Determine the (x, y) coordinate at the center of the cell enclosing the given text.  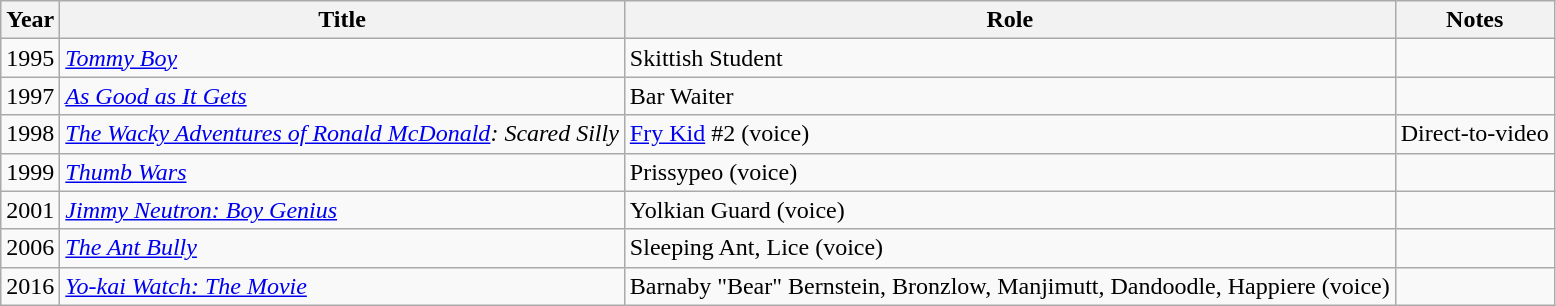
Bar Waiter (1010, 96)
1999 (30, 172)
Fry Kid #2 (voice) (1010, 134)
Barnaby "Bear" Bernstein, Bronzlow, Manjimutt, Dandoodle, Happiere (voice) (1010, 286)
Title (342, 20)
Direct-to-video (1474, 134)
Yo-kai Watch: The Movie (342, 286)
Jimmy Neutron: Boy Genius (342, 210)
1998 (30, 134)
The Wacky Adventures of Ronald McDonald: Scared Silly (342, 134)
Yolkian Guard (voice) (1010, 210)
Year (30, 20)
Skittish Student (1010, 58)
2006 (30, 248)
As Good as It Gets (342, 96)
Notes (1474, 20)
2001 (30, 210)
1995 (30, 58)
Prissypeo (voice) (1010, 172)
The Ant Bully (342, 248)
Role (1010, 20)
2016 (30, 286)
1997 (30, 96)
Thumb Wars (342, 172)
Sleeping Ant, Lice (voice) (1010, 248)
Tommy Boy (342, 58)
